Pinpoint the cell where the given text exists, returning its (X, Y) midpoint coordinate. 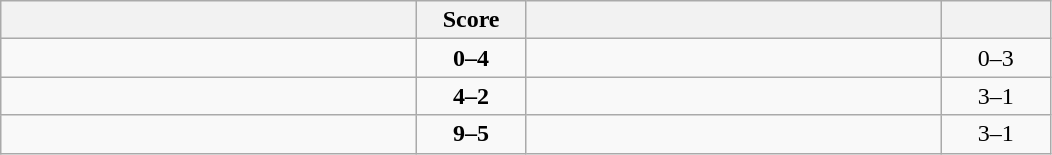
Score (472, 20)
0–3 (996, 58)
0–4 (472, 58)
9–5 (472, 134)
4–2 (472, 96)
